Extract the [x, y] coordinate from the center of the cell holding the provided text.  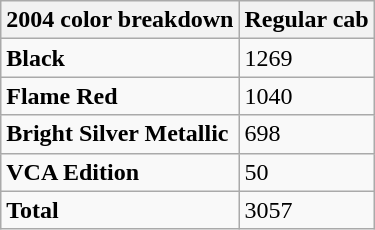
Black [120, 58]
Bright Silver Metallic [120, 134]
Flame Red [120, 96]
1269 [306, 58]
Total [120, 210]
VCA Edition [120, 172]
1040 [306, 96]
3057 [306, 210]
698 [306, 134]
2004 color breakdown [120, 20]
Regular cab [306, 20]
50 [306, 172]
